From the cell containing the given text, extract its center point as [X, Y] coordinate. 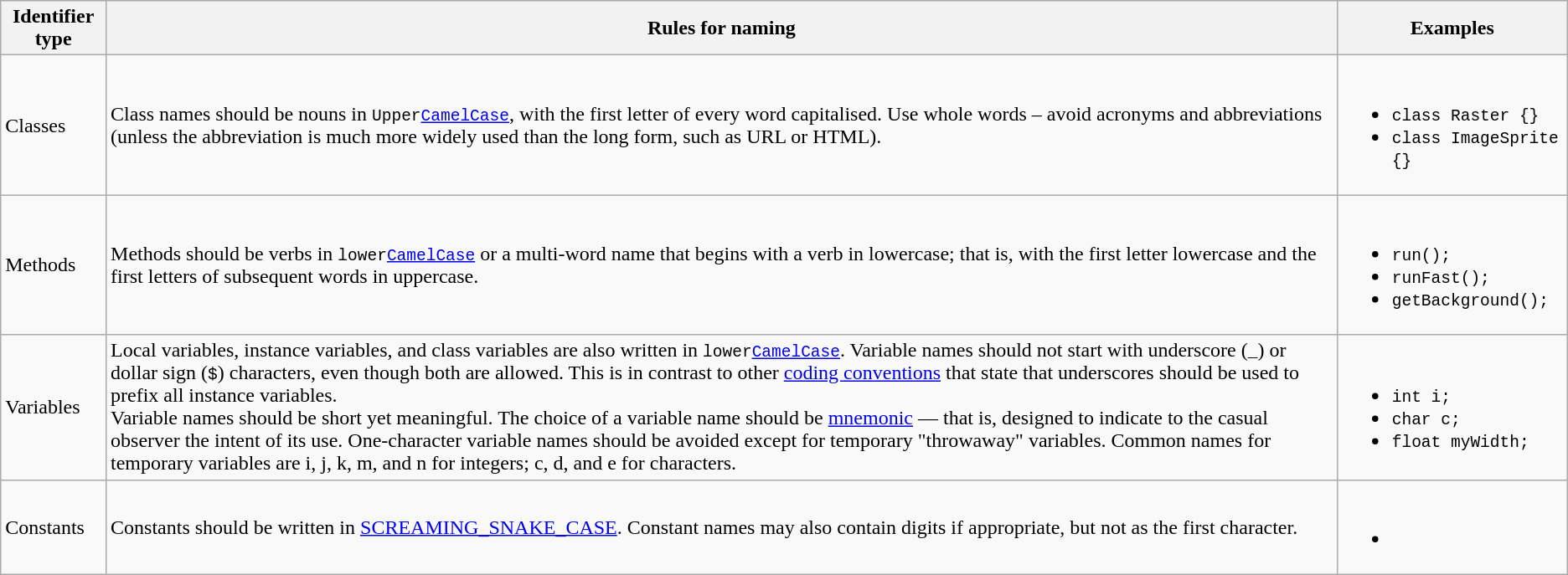
run();runFast();getBackground(); [1452, 264]
Examples [1452, 28]
Classes [54, 126]
Constants should be written in SCREAMING_SNAKE_CASE. Constant names may also contain digits if appropriate, but not as the first character. [722, 527]
Variables [54, 407]
int i;char c;float myWidth; [1452, 407]
Rules for naming [722, 28]
Methods [54, 264]
Identifier type [54, 28]
class Raster {}class ImageSprite {} [1452, 126]
Constants [54, 527]
